Scan for the cell matching the given text and deliver its (x, y) coordinate at center. 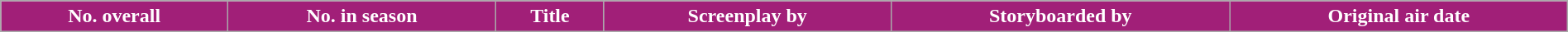
Title (549, 16)
No. in season (361, 16)
Storyboarded by (1060, 16)
No. overall (114, 16)
Screenplay by (748, 16)
Original air date (1398, 16)
